Output the (x, y) coordinate of the center of the cell containing the given text.  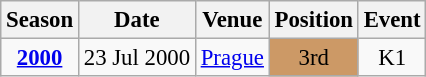
3rd (314, 58)
23 Jul 2000 (136, 58)
Date (136, 20)
2000 (40, 58)
K1 (392, 58)
Prague (232, 58)
Season (40, 20)
Position (314, 20)
Event (392, 20)
Venue (232, 20)
